Determine the (X, Y) coordinate at the center of the cell enclosing the given text.  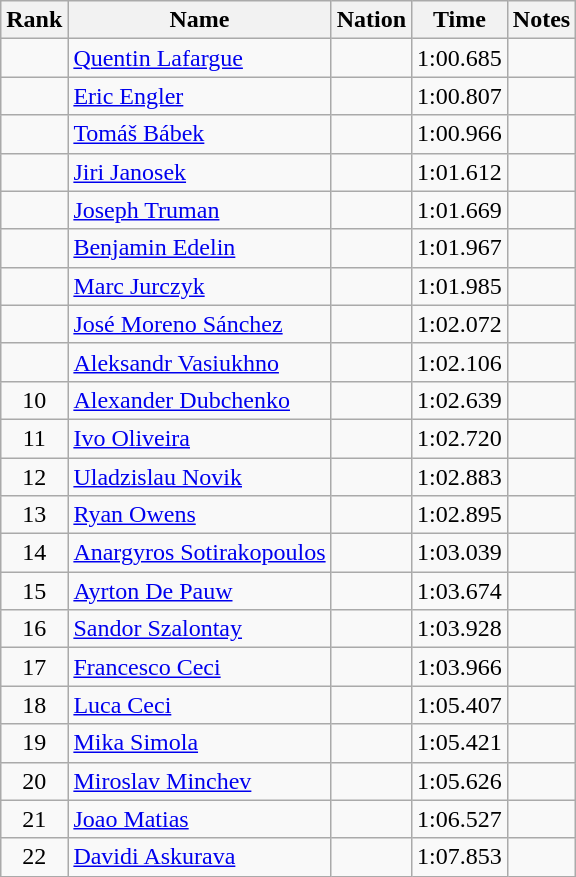
Marc Jurczyk (200, 286)
12 (34, 477)
1:00.685 (460, 58)
Time (460, 20)
Joao Matias (200, 819)
11 (34, 438)
Nation (371, 20)
Aleksandr Vasiukhno (200, 362)
1:02.720 (460, 438)
1:02.895 (460, 515)
1:03.966 (460, 667)
1:01.612 (460, 172)
1:06.527 (460, 819)
1:05.407 (460, 705)
1:03.928 (460, 629)
Eric Engler (200, 96)
Ivo Oliveira (200, 438)
Sandor Szalontay (200, 629)
21 (34, 819)
13 (34, 515)
Mika Simola (200, 743)
Miroslav Minchev (200, 781)
14 (34, 553)
10 (34, 400)
1:07.853 (460, 857)
1:02.106 (460, 362)
1:00.966 (460, 134)
1:05.626 (460, 781)
José Moreno Sánchez (200, 324)
Rank (34, 20)
1:03.039 (460, 553)
Joseph Truman (200, 210)
1:02.072 (460, 324)
Davidi Askurava (200, 857)
1:03.674 (460, 591)
19 (34, 743)
15 (34, 591)
Luca Ceci (200, 705)
Ayrton De Pauw (200, 591)
1:02.639 (460, 400)
16 (34, 629)
Name (200, 20)
Francesco Ceci (200, 667)
1:01.669 (460, 210)
Anargyros Sotirakopoulos (200, 553)
Quentin Lafargue (200, 58)
17 (34, 667)
Jiri Janosek (200, 172)
18 (34, 705)
Tomáš Bábek (200, 134)
Uladzislau Novik (200, 477)
1:01.967 (460, 248)
1:00.807 (460, 96)
Alexander Dubchenko (200, 400)
1:02.883 (460, 477)
22 (34, 857)
20 (34, 781)
Notes (541, 20)
1:05.421 (460, 743)
Ryan Owens (200, 515)
Benjamin Edelin (200, 248)
1:01.985 (460, 286)
